From the cell containing the given text, extract its center point as (X, Y) coordinate. 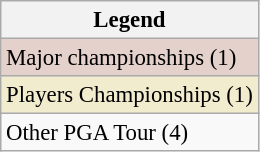
Legend (130, 20)
Other PGA Tour (4) (130, 133)
Players Championships (1) (130, 95)
Major championships (1) (130, 58)
